Capture the cell that displays the provided text and extract its (X, Y) central coordinate. 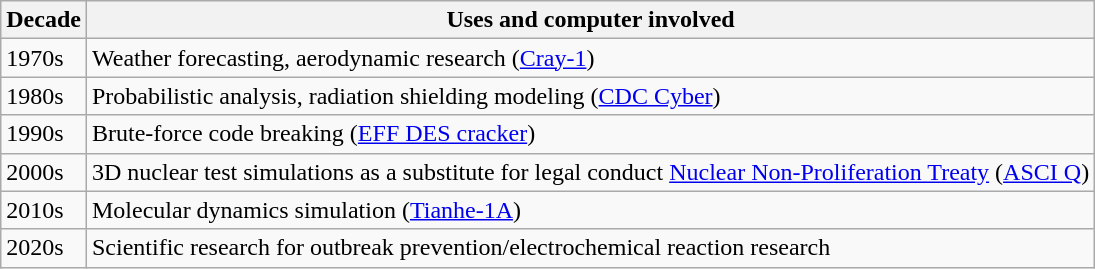
Scientific research for outbreak prevention/electrochemical reaction research (590, 248)
1990s (44, 134)
2010s (44, 210)
3D nuclear test simulations as a substitute for legal conduct Nuclear Non-Proliferation Treaty (ASCI Q) (590, 172)
Uses and computer involved (590, 20)
2000s (44, 172)
Brute-force code breaking (EFF DES cracker) (590, 134)
2020s (44, 248)
1970s (44, 58)
Probabilistic analysis, radiation shielding modeling (CDC Cyber) (590, 96)
Decade (44, 20)
Molecular dynamics simulation (Tianhe-1A) (590, 210)
Weather forecasting, aerodynamic research (Cray-1) (590, 58)
1980s (44, 96)
